Detect which cell encompasses the target text, then output its [x, y] center coordinate. 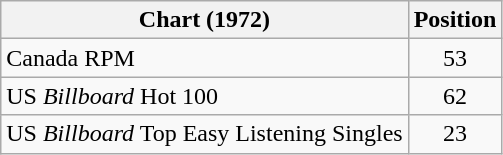
23 [455, 134]
Position [455, 20]
US Billboard Top Easy Listening Singles [204, 134]
Canada RPM [204, 58]
62 [455, 96]
53 [455, 58]
Chart (1972) [204, 20]
US Billboard Hot 100 [204, 96]
